Identify which cell holds the provided text, then report its (x, y) central coordinate. 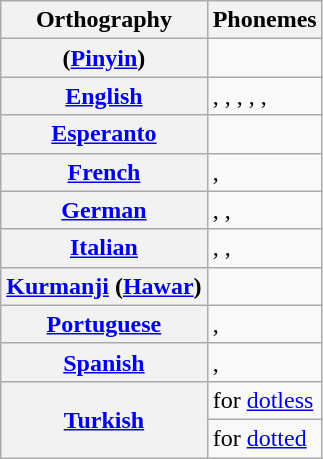
Portuguese (104, 324)
Kurmanji (Hawar) (104, 286)
for dotless (264, 400)
Esperanto (104, 134)
English (104, 96)
Spanish (104, 362)
(Pinyin) (104, 58)
Italian (104, 248)
Turkish (104, 419)
, , , , , (264, 96)
Orthography (104, 20)
German (104, 210)
Phonemes (264, 20)
French (104, 172)
for dotted (264, 438)
